Locate the cell with the specified text and output its [x, y] center coordinate. 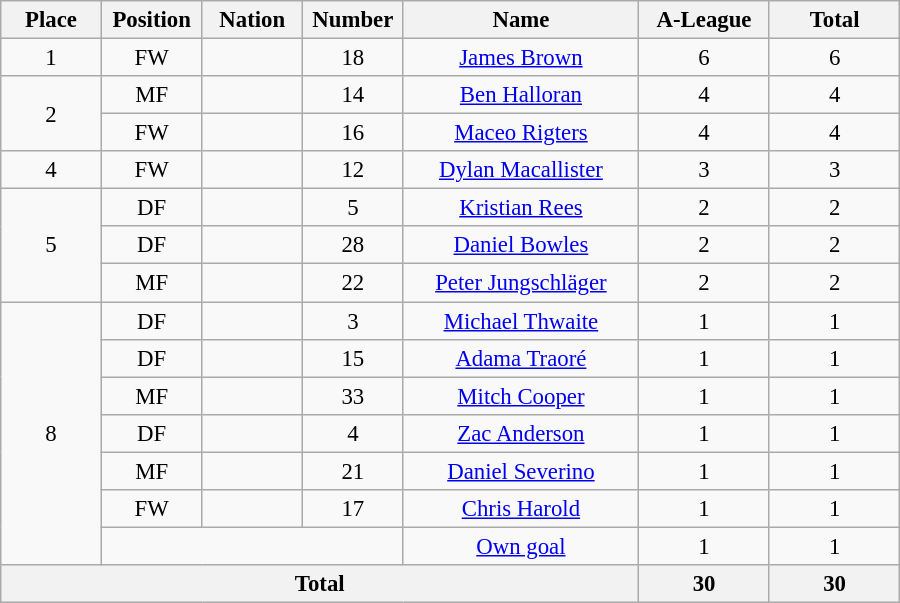
Peter Jungschläger [521, 283]
8 [52, 434]
16 [354, 133]
Ben Halloran [521, 95]
22 [354, 283]
Mitch Cooper [521, 396]
A-League [704, 20]
Adama Traoré [521, 358]
Zac Anderson [521, 433]
Name [521, 20]
Daniel Severino [521, 471]
15 [354, 358]
Maceo Rigters [521, 133]
33 [354, 396]
James Brown [521, 58]
Dylan Macallister [521, 170]
Own goal [521, 546]
18 [354, 58]
Nation [252, 20]
28 [354, 245]
12 [354, 170]
Position [152, 20]
Place [52, 20]
Daniel Bowles [521, 245]
21 [354, 471]
Number [354, 20]
14 [354, 95]
Chris Harold [521, 509]
17 [354, 509]
Michael Thwaite [521, 321]
Kristian Rees [521, 208]
